Search for the cell housing the specified text and yield its [X, Y] center coordinate. 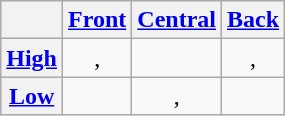
Back [254, 20]
Low [32, 96]
Central [177, 20]
High [32, 58]
Front [98, 20]
